Return the [X, Y] coordinate for the center point of the cell that contains the specified text.  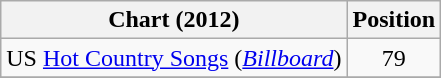
Chart (2012) [174, 20]
79 [394, 58]
US Hot Country Songs (Billboard) [174, 58]
Position [394, 20]
